Locate the cell with the specified text and output its [x, y] center coordinate. 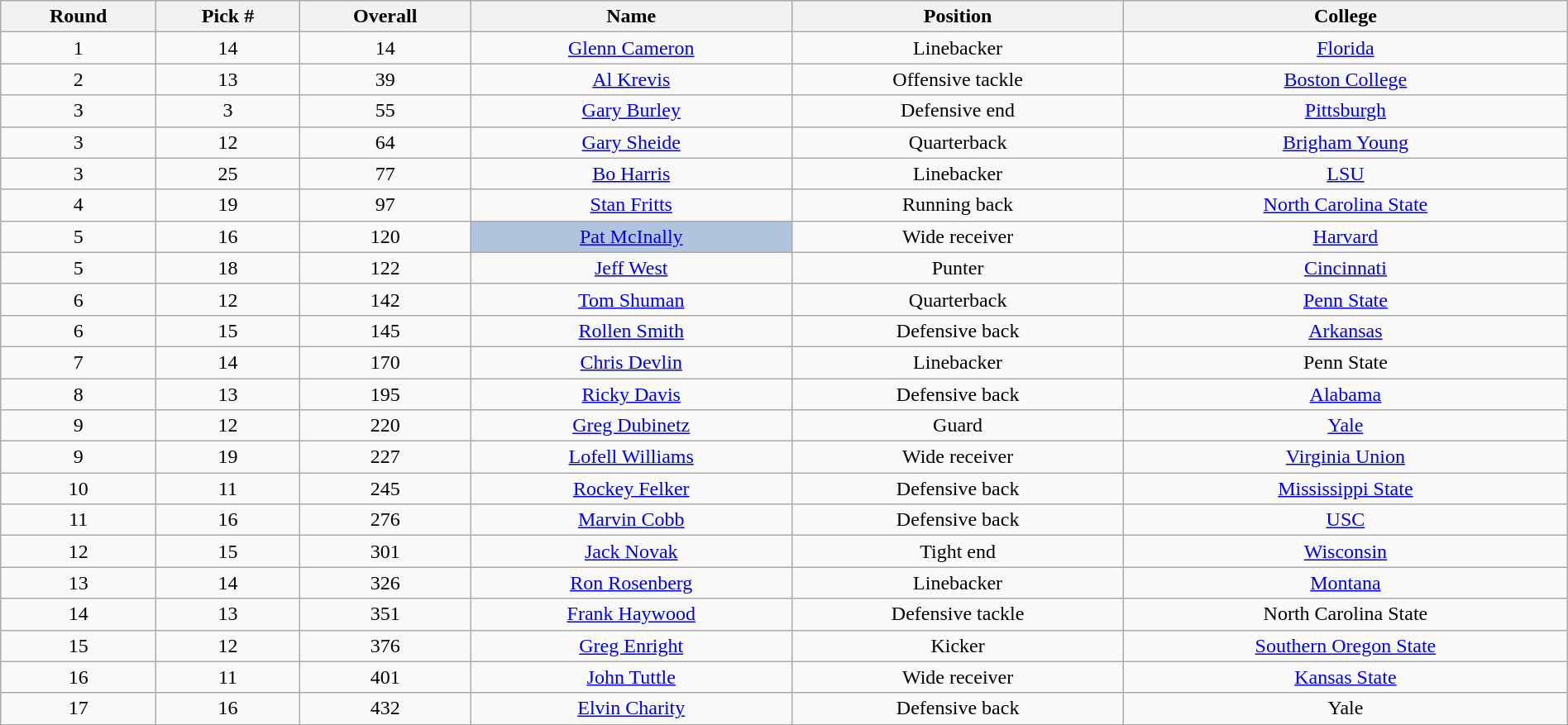
Southern Oregon State [1346, 646]
Pat McInally [632, 236]
77 [385, 174]
Florida [1346, 48]
351 [385, 614]
Tight end [958, 551]
18 [228, 268]
145 [385, 331]
Virginia Union [1346, 457]
376 [385, 646]
Ricky Davis [632, 394]
Jack Novak [632, 551]
7 [79, 362]
Position [958, 17]
227 [385, 457]
Pick # [228, 17]
Offensive tackle [958, 79]
17 [79, 708]
2 [79, 79]
Lofell Williams [632, 457]
Frank Haywood [632, 614]
Tom Shuman [632, 299]
Rockey Felker [632, 489]
Rollen Smith [632, 331]
55 [385, 111]
Round [79, 17]
Brigham Young [1346, 142]
25 [228, 174]
Boston College [1346, 79]
97 [385, 205]
1 [79, 48]
Name [632, 17]
Gary Sheide [632, 142]
142 [385, 299]
Al Krevis [632, 79]
Arkansas [1346, 331]
Cincinnati [1346, 268]
Montana [1346, 583]
Overall [385, 17]
Kansas State [1346, 677]
120 [385, 236]
Guard [958, 426]
Greg Dubinetz [632, 426]
Kicker [958, 646]
Bo Harris [632, 174]
Mississippi State [1346, 489]
Alabama [1346, 394]
Pittsburgh [1346, 111]
Elvin Charity [632, 708]
Harvard [1346, 236]
39 [385, 79]
220 [385, 426]
Greg Enright [632, 646]
326 [385, 583]
John Tuttle [632, 677]
64 [385, 142]
432 [385, 708]
245 [385, 489]
Wisconsin [1346, 551]
10 [79, 489]
8 [79, 394]
Running back [958, 205]
Defensive end [958, 111]
Ron Rosenberg [632, 583]
Punter [958, 268]
Jeff West [632, 268]
USC [1346, 520]
195 [385, 394]
Glenn Cameron [632, 48]
Stan Fritts [632, 205]
Marvin Cobb [632, 520]
4 [79, 205]
LSU [1346, 174]
Gary Burley [632, 111]
170 [385, 362]
276 [385, 520]
401 [385, 677]
301 [385, 551]
College [1346, 17]
Chris Devlin [632, 362]
Defensive tackle [958, 614]
122 [385, 268]
